Find where the given text appears and provide that cell's center as (X, Y) coordinate. 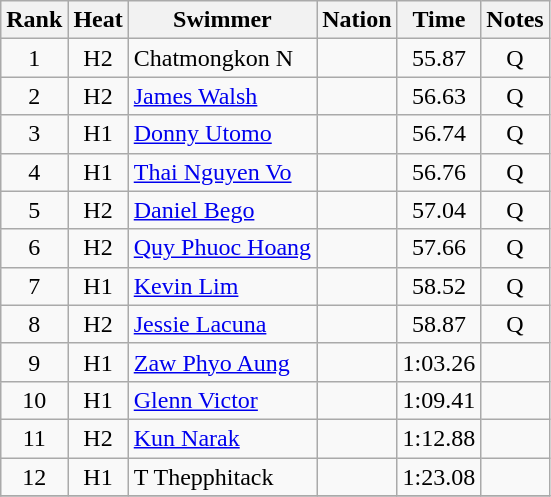
56.63 (439, 96)
Rank (34, 20)
1:12.88 (439, 438)
1 (34, 58)
Kevin Lim (222, 286)
56.74 (439, 134)
T Thepphitack (222, 477)
8 (34, 324)
4 (34, 172)
James Walsh (222, 96)
11 (34, 438)
58.52 (439, 286)
2 (34, 96)
9 (34, 362)
5 (34, 210)
6 (34, 248)
Jessie Lacuna (222, 324)
57.66 (439, 248)
56.76 (439, 172)
1:09.41 (439, 400)
1:23.08 (439, 477)
3 (34, 134)
Zaw Phyo Aung (222, 362)
Glenn Victor (222, 400)
1:03.26 (439, 362)
7 (34, 286)
10 (34, 400)
58.87 (439, 324)
Kun Narak (222, 438)
12 (34, 477)
Time (439, 20)
Nation (357, 20)
Heat (98, 20)
Thai Nguyen Vo (222, 172)
Swimmer (222, 20)
Daniel Bego (222, 210)
Notes (515, 20)
Quy Phuoc Hoang (222, 248)
Donny Utomo (222, 134)
Chatmongkon N (222, 58)
57.04 (439, 210)
55.87 (439, 58)
